Search for the cell housing the specified text and yield its [X, Y] center coordinate. 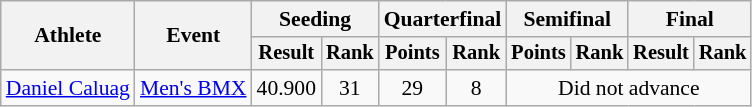
40.900 [286, 88]
Did not advance [628, 88]
Men's BMX [194, 88]
Semifinal [567, 19]
Seeding [316, 19]
Quarterfinal [443, 19]
Daniel Caluag [68, 88]
31 [350, 88]
Final [690, 19]
29 [412, 88]
Event [194, 36]
Athlete [68, 36]
8 [476, 88]
